Provide the [x, y] coordinate of the cell's center where the given text is located.  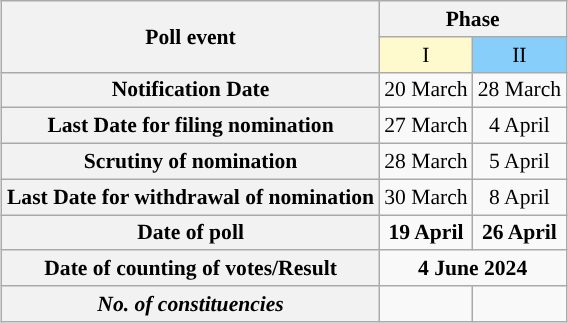
20 March [426, 90]
26 April [520, 232]
27 March [426, 126]
Date of counting of votes/Result [190, 268]
4 April [520, 126]
Notification Date [190, 90]
Last Date for filing nomination [190, 126]
8 April [520, 197]
II [520, 54]
30 March [426, 197]
Poll event [190, 36]
5 April [520, 161]
Phase [472, 19]
4 June 2024 [472, 268]
No. of constituencies [190, 304]
Last Date for withdrawal of nomination [190, 197]
19 April [426, 232]
I [426, 54]
Scrutiny of nomination [190, 161]
Date of poll [190, 232]
